Search for the cell housing the specified text and yield its (x, y) center coordinate. 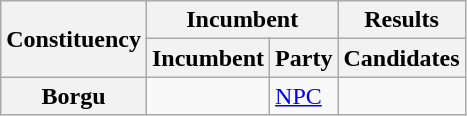
Candidates (402, 58)
Borgu (74, 96)
Constituency (74, 39)
NPC (304, 96)
Party (304, 58)
Results (402, 20)
